Scan for the cell matching the given text and deliver its [x, y] coordinate at center. 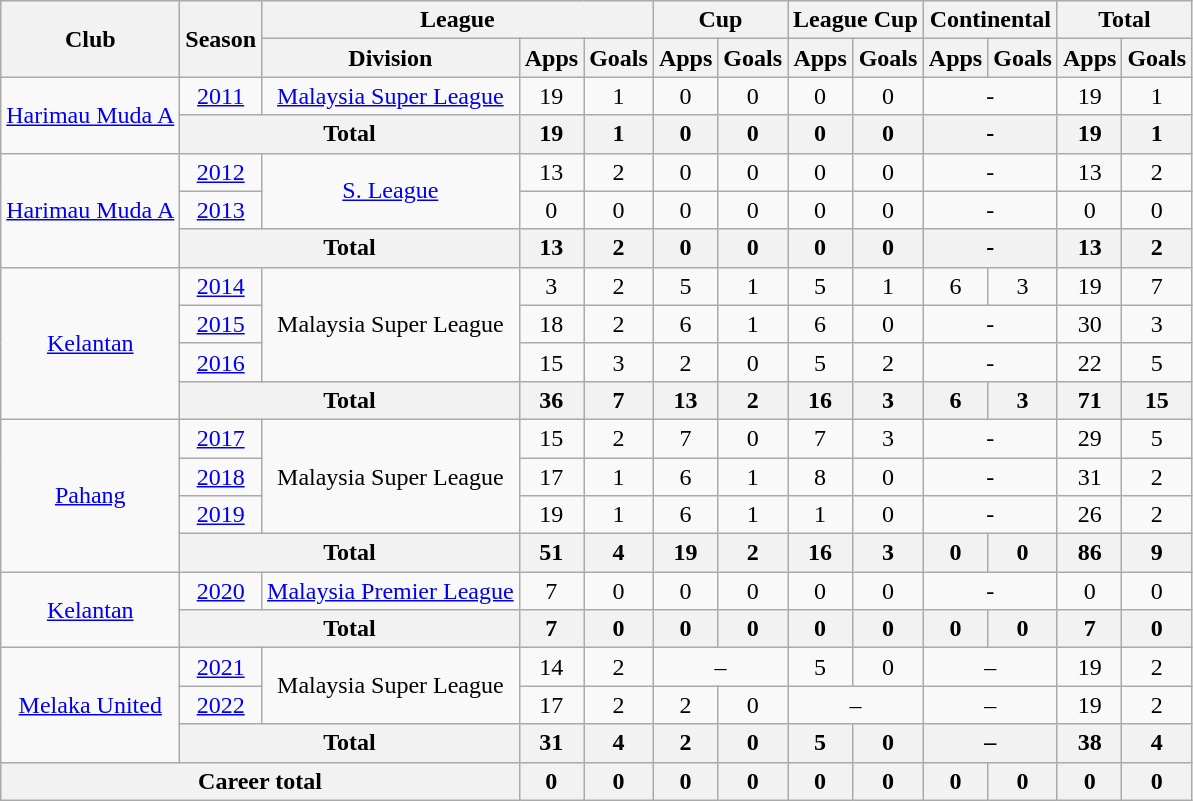
Melaka United [90, 705]
2022 [221, 705]
2014 [221, 286]
18 [551, 324]
22 [1089, 362]
2011 [221, 96]
2021 [221, 667]
30 [1089, 324]
36 [551, 400]
League Cup [856, 20]
38 [1089, 743]
Career total [260, 781]
S. League [391, 191]
9 [1157, 553]
League [458, 20]
14 [551, 667]
71 [1089, 400]
Malaysia Premier League [391, 591]
2018 [221, 477]
2013 [221, 210]
Division [391, 58]
Cup [720, 20]
Pahang [90, 495]
Season [221, 39]
Club [90, 39]
86 [1089, 553]
Continental [990, 20]
26 [1089, 515]
2016 [221, 362]
29 [1089, 438]
2017 [221, 438]
8 [820, 477]
2019 [221, 515]
2012 [221, 172]
51 [551, 553]
2020 [221, 591]
2015 [221, 324]
